Extract the [x, y] coordinate from the center of the cell holding the provided text.  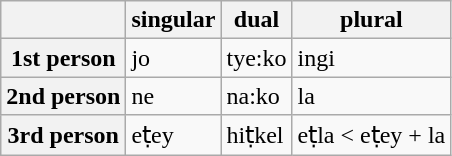
dual [256, 20]
1st person [64, 58]
singular [174, 20]
tye:ko [256, 58]
jo [174, 58]
2nd person [64, 96]
ne [174, 96]
hiṭkel [256, 135]
la [372, 96]
eṭey [174, 135]
ingi [372, 58]
na:ko [256, 96]
plural [372, 20]
eṭla < eṭey + la [372, 135]
3rd person [64, 135]
